Detect which cell encompasses the target text, then output its (x, y) center coordinate. 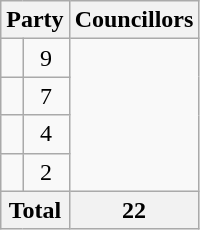
22 (134, 210)
2 (46, 172)
Councillors (134, 20)
7 (46, 96)
Total (35, 210)
9 (46, 58)
4 (46, 134)
Party (35, 20)
